From the cell containing the given text, extract its center point as (x, y) coordinate. 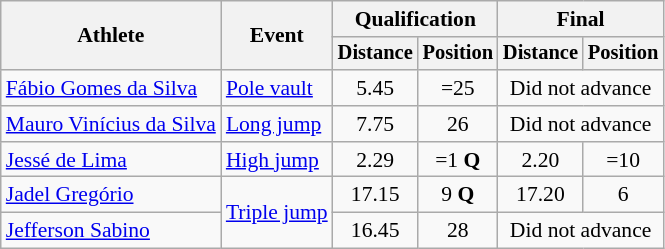
2.20 (540, 160)
Event (277, 36)
9 Q (458, 195)
26 (458, 124)
Triple jump (277, 212)
5.45 (376, 88)
28 (458, 231)
Jefferson Sabino (111, 231)
=25 (458, 88)
17.20 (540, 195)
Pole vault (277, 88)
=1 Q (458, 160)
Long jump (277, 124)
Athlete (111, 36)
2.29 (376, 160)
High jump (277, 160)
Qualification (416, 19)
Fábio Gomes da Silva (111, 88)
Mauro Vinícius da Silva (111, 124)
Jadel Gregório (111, 195)
=10 (623, 160)
Jessé de Lima (111, 160)
Final (580, 19)
6 (623, 195)
7.75 (376, 124)
16.45 (376, 231)
17.15 (376, 195)
